Find where the given text appears and provide that cell's center as (x, y) coordinate. 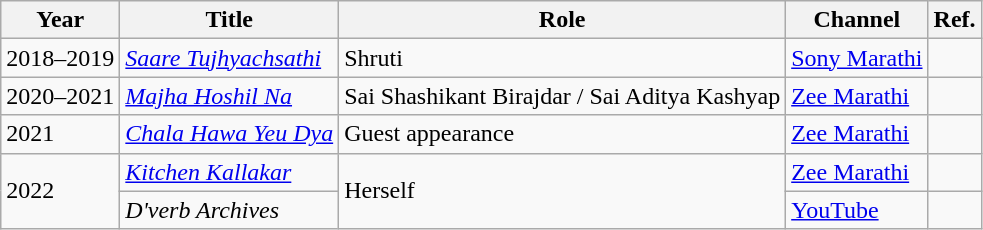
Shruti (562, 58)
Sai Shashikant Birajdar / Sai Aditya Kashyap (562, 96)
Saare Tujhyachsathi (230, 58)
Kitchen Kallakar (230, 172)
Herself (562, 191)
2021 (60, 134)
2022 (60, 191)
Channel (857, 20)
YouTube (857, 210)
Ref. (954, 20)
D'verb Archives (230, 210)
2020–2021 (60, 96)
Role (562, 20)
2018–2019 (60, 58)
Title (230, 20)
Year (60, 20)
Sony Marathi (857, 58)
Chala Hawa Yeu Dya (230, 134)
Guest appearance (562, 134)
Majha Hoshil Na (230, 96)
